Scan for the cell matching the given text and deliver its [X, Y] coordinate at center. 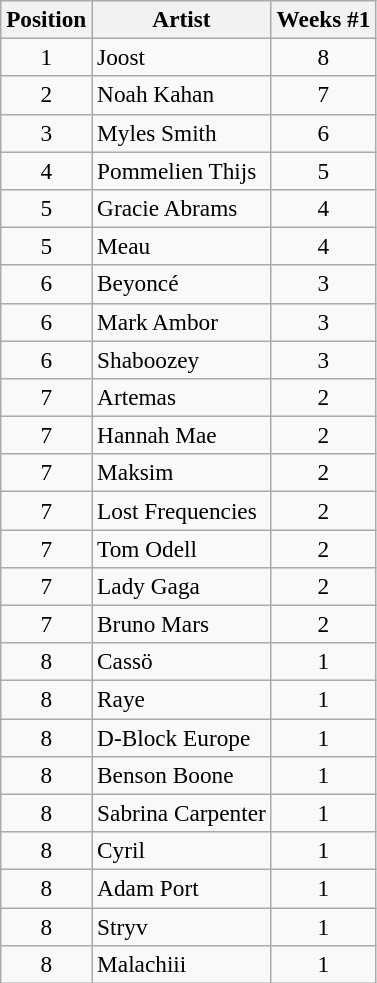
Tom Odell [182, 548]
Lost Frequencies [182, 510]
Cassö [182, 662]
Position [46, 19]
Hannah Mae [182, 435]
Pommelien Thijs [182, 170]
Bruno Mars [182, 624]
Noah Kahan [182, 95]
Artist [182, 19]
Joost [182, 57]
Benson Boone [182, 775]
Myles Smith [182, 133]
Cyril [182, 850]
Sabrina Carpenter [182, 813]
D-Block Europe [182, 737]
Adam Port [182, 888]
Maksim [182, 473]
Beyoncé [182, 284]
Shaboozey [182, 359]
Stryv [182, 926]
Artemas [182, 397]
Lady Gaga [182, 586]
Weeks #1 [324, 19]
Malachiii [182, 964]
Gracie Abrams [182, 208]
Mark Ambor [182, 322]
Raye [182, 699]
Meau [182, 246]
